Scan for the cell matching the given text and deliver its (x, y) coordinate at center. 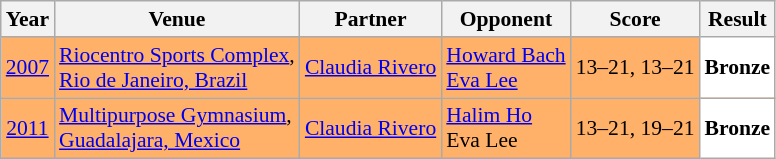
Howard Bach Eva Lee (506, 68)
2011 (28, 128)
13–21, 13–21 (636, 68)
Venue (177, 19)
Score (636, 19)
Year (28, 19)
Opponent (506, 19)
Halim Ho Eva Lee (506, 128)
Partner (370, 19)
Result (738, 19)
Riocentro Sports Complex,Rio de Janeiro, Brazil (177, 68)
Multipurpose Gymnasium,Guadalajara, Mexico (177, 128)
13–21, 19–21 (636, 128)
2007 (28, 68)
